Search for the cell housing the specified text and yield its (x, y) center coordinate. 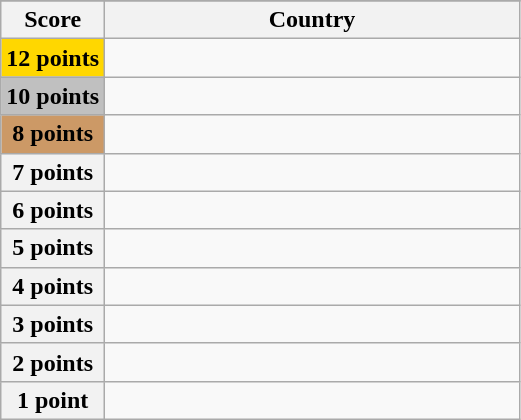
12 points (53, 58)
1 point (53, 400)
2 points (53, 362)
Country (312, 20)
5 points (53, 248)
Score (53, 20)
7 points (53, 172)
4 points (53, 286)
6 points (53, 210)
3 points (53, 324)
8 points (53, 134)
10 points (53, 96)
